Locate the cell with the specified text and output its (x, y) center coordinate. 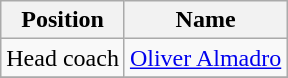
Position (63, 20)
Head coach (63, 58)
Name (205, 20)
Oliver Almadro (205, 58)
